Scan for the cell matching the given text and deliver its (X, Y) coordinate at center. 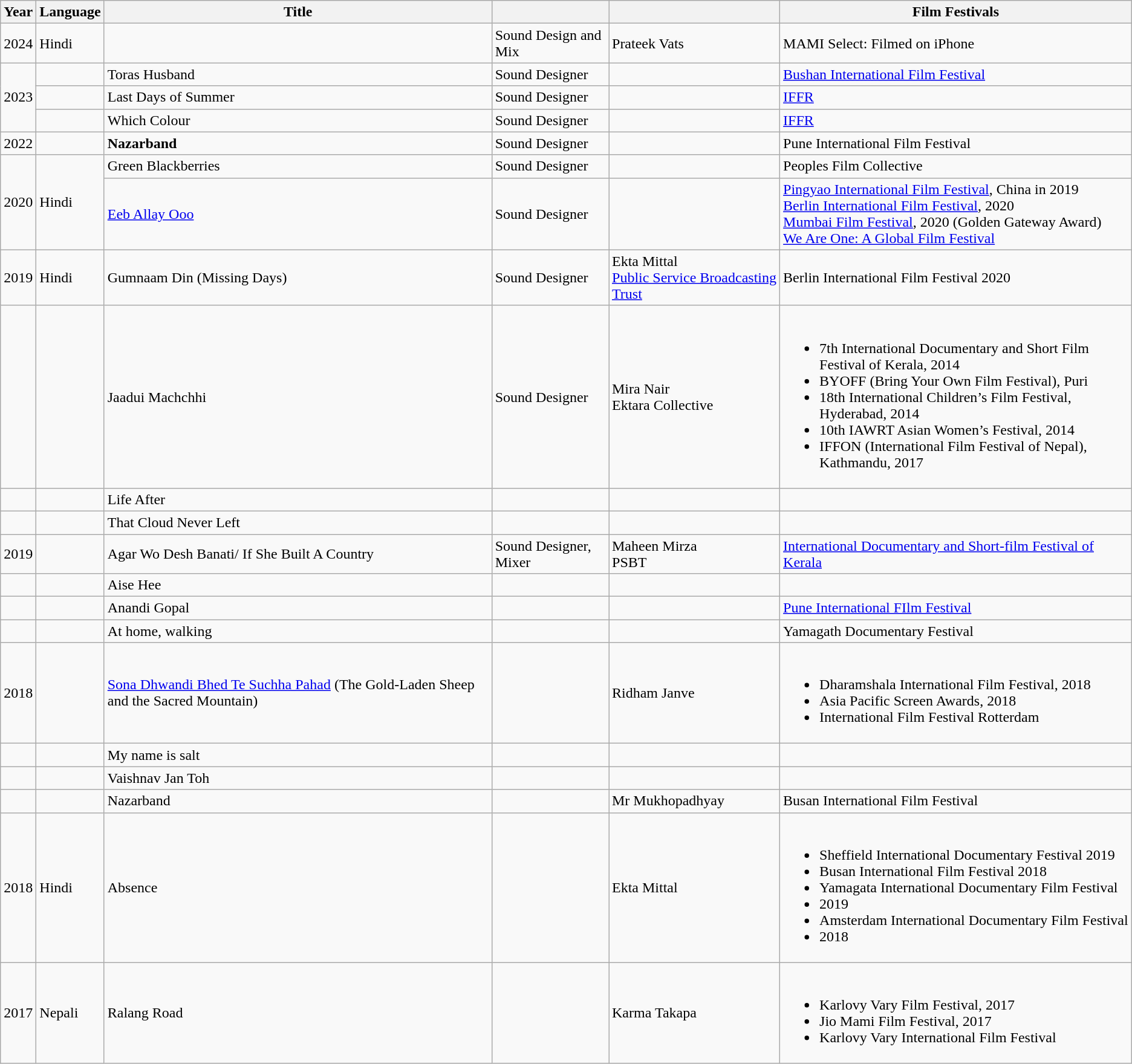
Eeb Allay Ooo (298, 214)
Jaadui Machchhi (298, 397)
Pune International FIlm Festival (956, 608)
Gumnaam Din (Missing Days) (298, 277)
Yamagath Documentary Festival (956, 631)
Berlin International Film Festival 2020 (956, 277)
Nepali (70, 1013)
2022 (18, 143)
Karma Takapa (694, 1013)
Title (298, 12)
Ralang Road (298, 1013)
That Cloud Never Left (298, 522)
Sound Designer, Mixer (550, 554)
Absence (298, 887)
At home, walking (298, 631)
Green Blackberries (298, 166)
Anandi Gopal (298, 608)
Year (18, 12)
Busan International Film Festival (956, 801)
Peoples Film Collective (956, 166)
Pune International Film Festival (956, 143)
Sound Design and Mix (550, 44)
Which Colour (298, 120)
Dharamshala International Film Festival, 2018Asia Pacific Screen Awards, 2018International Film Festival Rotterdam (956, 693)
Bushan International Film Festival (956, 74)
Aise Hee (298, 585)
My name is salt (298, 755)
Toras Husband (298, 74)
Karlovy Vary Film Festival, 2017Jio Mami Film Festival, 2017Karlovy Vary International Film Festival (956, 1013)
Language (70, 12)
Ridham Janve (694, 693)
Agar Wo Desh Banati/ If She Built A Country (298, 554)
2020 (18, 202)
Mira NairEktara Collective (694, 397)
MAMI Select: Filmed on iPhone (956, 44)
Film Festivals (956, 12)
Maheen Mirza PSBT (694, 554)
Ekta MittalPublic Service Broadcasting Trust (694, 277)
Sona Dhwandi Bhed Te Suchha Pahad (The Gold-Laden Sheep and the Sacred Mountain) (298, 693)
International Documentary and Short-film Festival of Kerala (956, 554)
Vaishnav Jan Toh (298, 778)
Last Days of Summer (298, 97)
2024 (18, 44)
Mr Mukhopadhyay (694, 801)
2023 (18, 97)
Prateek Vats (694, 44)
2017 (18, 1013)
Ekta Mittal (694, 887)
Life After (298, 499)
